From the cell containing the given text, extract its center point as [X, Y] coordinate. 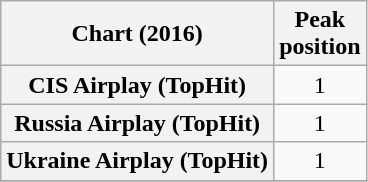
CIS Airplay (TopHit) [138, 85]
Peakposition [320, 34]
Ukraine Airplay (TopHit) [138, 161]
Chart (2016) [138, 34]
Russia Airplay (TopHit) [138, 123]
